Locate the cell with the specified text and output its [x, y] center coordinate. 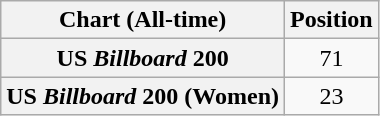
Position [332, 20]
US Billboard 200 [143, 58]
23 [332, 96]
Chart (All-time) [143, 20]
71 [332, 58]
US Billboard 200 (Women) [143, 96]
